Provide the [X, Y] coordinate of the cell's center where the given text is located.  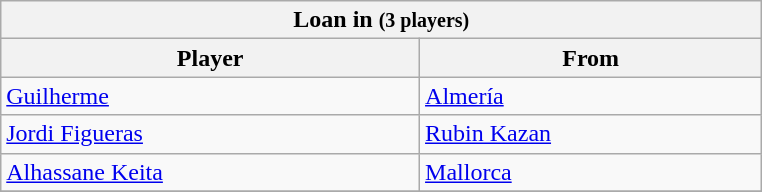
Mallorca [591, 172]
Player [210, 58]
Almería [591, 96]
Rubin Kazan [591, 134]
From [591, 58]
Jordi Figueras [210, 134]
Loan in (3 players) [382, 20]
Alhassane Keita [210, 172]
Guilherme [210, 96]
